Extract the (X, Y) coordinate from the center of the cell holding the provided text.  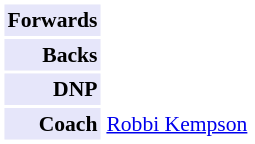
Robbi Kempson (176, 124)
DNP (52, 90)
Backs (52, 55)
Coach (52, 124)
Forwards (52, 20)
